For the text-containing cell, return its midpoint in [X, Y] coordinate format. 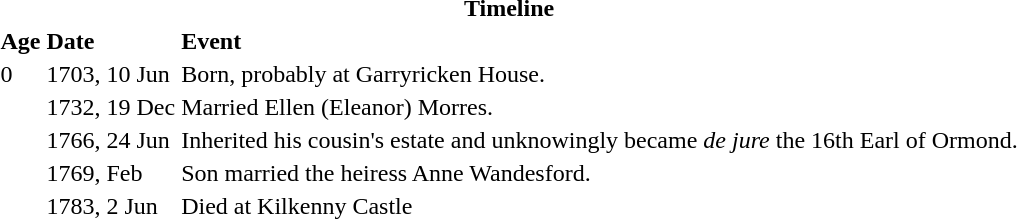
1703, 10 Jun [111, 74]
1766, 24 Jun [111, 140]
1769, Feb [111, 173]
1732, 19 Dec [111, 107]
Date [111, 41]
